From the cell containing the given text, extract its center point as (X, Y) coordinate. 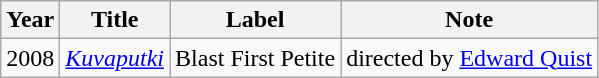
Blast First Petite (256, 58)
Kuvaputki (115, 58)
Year (30, 20)
directed by Edward Quist (470, 58)
Label (256, 20)
Note (470, 20)
Title (115, 20)
2008 (30, 58)
